Extract the [x, y] coordinate from the center of the cell holding the provided text.  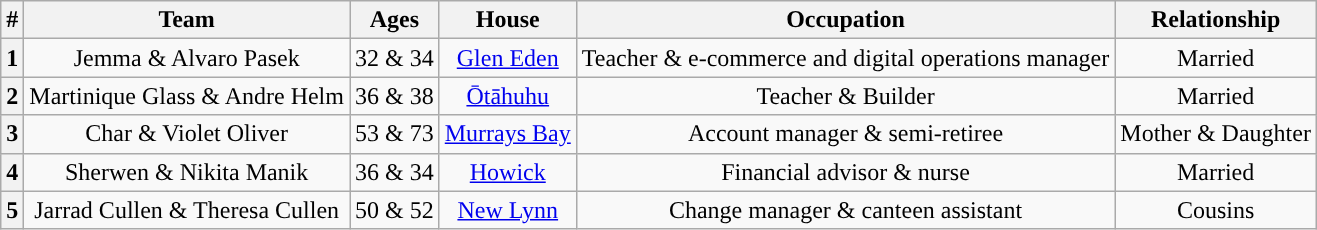
Ōtāhuhu [508, 96]
3 [12, 134]
Change manager & canteen assistant [845, 210]
Financial advisor & nurse [845, 172]
32 & 34 [395, 58]
New Lynn [508, 210]
Jarrad Cullen & Theresa Cullen [187, 210]
5 [12, 210]
1 [12, 58]
Cousins [1216, 210]
Jemma & Alvaro Pasek [187, 58]
Mother & Daughter [1216, 134]
36 & 38 [395, 96]
4 [12, 172]
Account manager & semi-retiree [845, 134]
Murrays Bay [508, 134]
Howick [508, 172]
Team [187, 20]
House [508, 20]
Relationship [1216, 20]
Teacher & Builder [845, 96]
Ages [395, 20]
53 & 73 [395, 134]
Martinique Glass & Andre Helm [187, 96]
Char & Violet Oliver [187, 134]
50 & 52 [395, 210]
36 & 34 [395, 172]
# [12, 20]
Sherwen & Nikita Manik [187, 172]
Teacher & e-commerce and digital operations manager [845, 58]
Occupation [845, 20]
2 [12, 96]
Glen Eden [508, 58]
